Search for the cell housing the specified text and yield its (X, Y) center coordinate. 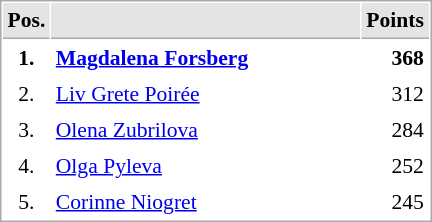
Liv Grete Poirée (206, 93)
Olena Zubrilova (206, 129)
Magdalena Forsberg (206, 57)
245 (396, 201)
Pos. (26, 21)
284 (396, 129)
3. (26, 129)
252 (396, 165)
4. (26, 165)
Olga Pyleva (206, 165)
312 (396, 93)
1. (26, 57)
Corinne Niogret (206, 201)
368 (396, 57)
2. (26, 93)
Points (396, 21)
5. (26, 201)
